Provide the (X, Y) coordinate of the cell's center where the given text is located.  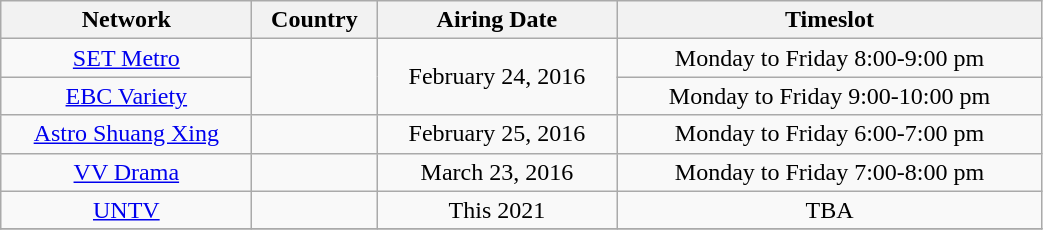
SET Metro (126, 58)
TBA (830, 210)
February 24, 2016 (497, 77)
Monday to Friday 8:00-9:00 pm (830, 58)
March 23, 2016 (497, 172)
Network (126, 20)
Monday to Friday 7:00-8:00 pm (830, 172)
Country (314, 20)
Timeslot (830, 20)
Monday to Friday 9:00-10:00 pm (830, 96)
This 2021 (497, 210)
EBC Variety (126, 96)
VV Drama (126, 172)
Airing Date (497, 20)
UNTV (126, 210)
Astro Shuang Xing (126, 134)
February 25, 2016 (497, 134)
Monday to Friday 6:00-7:00 pm (830, 134)
